Determine the [x, y] coordinate at the center of the cell enclosing the given text.  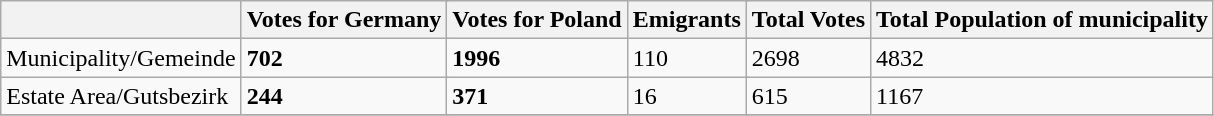
Votes for Germany [344, 20]
371 [537, 96]
4832 [1042, 58]
Estate Area/Gutsbezirk [121, 96]
244 [344, 96]
16 [686, 96]
1167 [1042, 96]
615 [808, 96]
Emigrants [686, 20]
Total Population of municipality [1042, 20]
Municipality/Gemeinde [121, 58]
702 [344, 58]
Votes for Poland [537, 20]
110 [686, 58]
2698 [808, 58]
Total Votes [808, 20]
1996 [537, 58]
